Identify which cell holds the provided text, then report its (x, y) central coordinate. 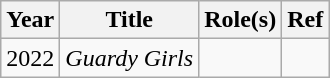
Ref (306, 20)
Year (30, 20)
Title (130, 20)
Role(s) (240, 20)
2022 (30, 58)
Guardy Girls (130, 58)
